Return the [x, y] coordinate for the center point of the cell that contains the specified text.  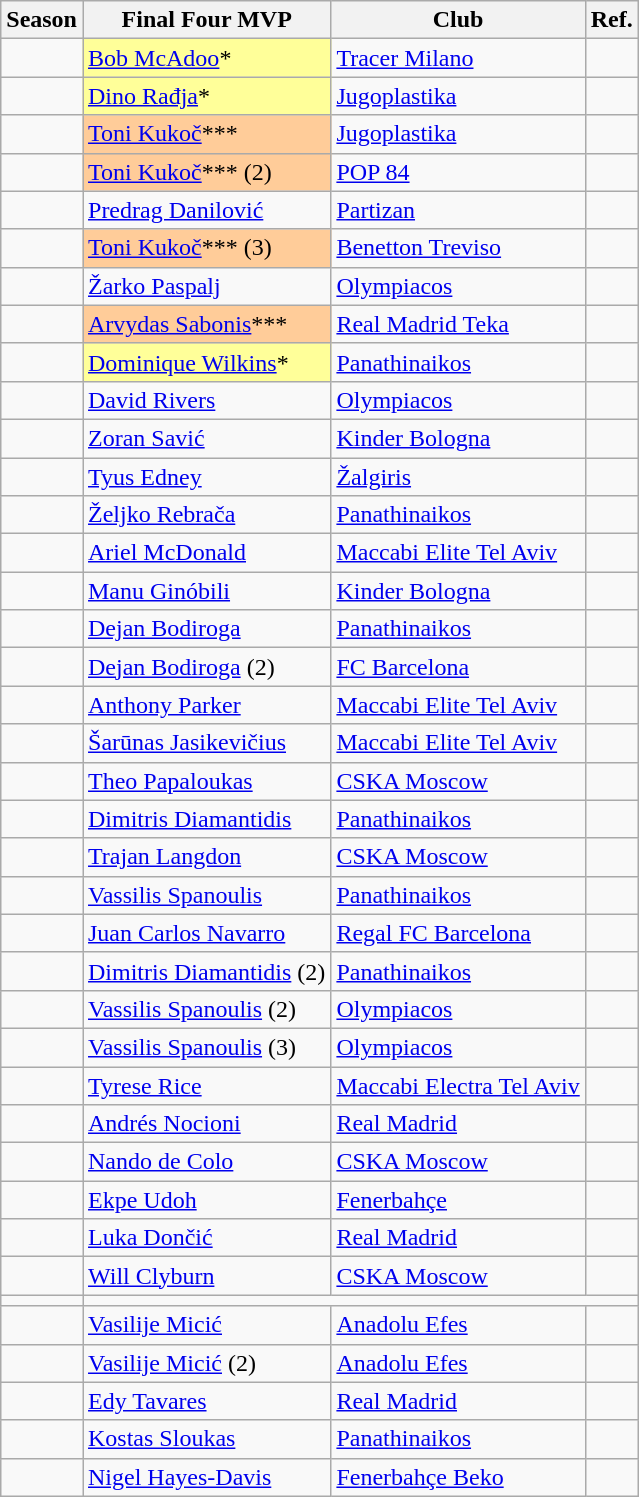
Final Four MVP [206, 20]
Vassilis Spanoulis [206, 895]
Dejan Bodiroga [206, 629]
Predrag Danilović [206, 210]
Trajan Langdon [206, 857]
Tyrese Rice [206, 1085]
Dominique Wilkins* [206, 362]
Dino Rađja* [206, 96]
Tracer Milano [458, 58]
Toni Kukoč*** (2) [206, 172]
Vassilis Spanoulis (2) [206, 1009]
Žarko Paspalj [206, 286]
Ref. [612, 20]
Andrés Nocioni [206, 1124]
Juan Carlos Navarro [206, 933]
Dimitris Diamantidis [206, 819]
Real Madrid Teka [458, 324]
Bob McAdoo* [206, 58]
Fenerbahçe [458, 1200]
Nando de Colo [206, 1162]
Fenerbahçe Beko [458, 1477]
Regal FC Barcelona [458, 933]
Nigel Hayes-Davis [206, 1477]
FC Barcelona [458, 667]
Kostas Sloukas [206, 1439]
Toni Kukoč*** [206, 134]
Benetton Treviso [458, 248]
Anthony Parker [206, 705]
Maccabi Electra Tel Aviv [458, 1085]
Dejan Bodiroga (2) [206, 667]
Dimitris Diamantidis (2) [206, 971]
Manu Ginóbili [206, 591]
Žalgiris [458, 477]
Zoran Savić [206, 438]
Arvydas Sabonis*** [206, 324]
Željko Rebrača [206, 515]
Theo Papaloukas [206, 781]
Luka Dončić [206, 1238]
David Rivers [206, 400]
Season [42, 20]
Will Clyburn [206, 1276]
Ekpe Udoh [206, 1200]
Vasilije Micić [206, 1325]
POP 84 [458, 172]
Šarūnas Jasikevičius [206, 743]
Edy Tavares [206, 1401]
Partizan [458, 210]
Vassilis Spanoulis (3) [206, 1047]
Club [458, 20]
Tyus Edney [206, 477]
Vasilije Micić (2) [206, 1363]
Toni Kukoč*** (3) [206, 248]
Ariel McDonald [206, 553]
